Output the (x, y) coordinate of the center of the cell containing the given text.  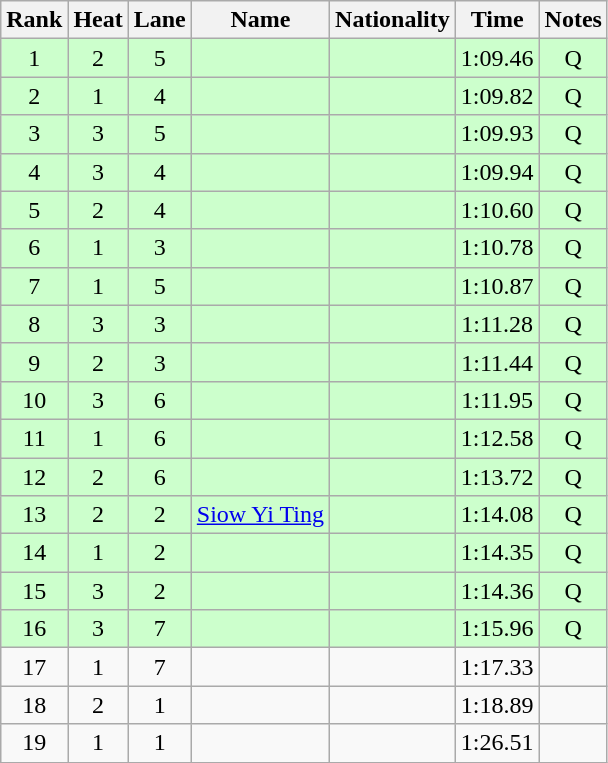
1:10.78 (497, 248)
1:13.72 (497, 477)
1:17.33 (497, 667)
1:11.44 (497, 362)
1:09.93 (497, 134)
1:10.87 (497, 286)
17 (34, 667)
19 (34, 743)
1:11.28 (497, 324)
14 (34, 553)
15 (34, 591)
Heat (98, 20)
10 (34, 400)
9 (34, 362)
Rank (34, 20)
Lane (160, 20)
8 (34, 324)
Time (497, 20)
1:14.08 (497, 515)
18 (34, 705)
1:11.95 (497, 400)
Notes (573, 20)
11 (34, 438)
12 (34, 477)
1:10.60 (497, 210)
1:26.51 (497, 743)
1:18.89 (497, 705)
1:09.46 (497, 58)
1:14.36 (497, 591)
Name (260, 20)
Nationality (393, 20)
16 (34, 629)
1:15.96 (497, 629)
1:12.58 (497, 438)
1:14.35 (497, 553)
1:09.82 (497, 96)
1:09.94 (497, 172)
Siow Yi Ting (260, 515)
13 (34, 515)
